Identify which cell holds the provided text, then report its (X, Y) central coordinate. 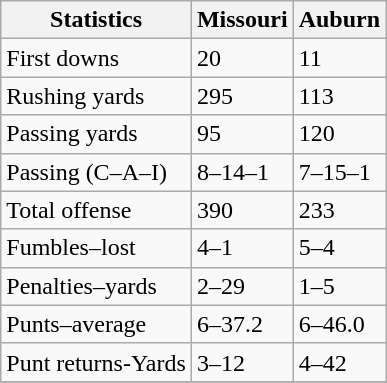
2–29 (242, 286)
295 (242, 96)
4–1 (242, 248)
5–4 (339, 248)
6–37.2 (242, 324)
Auburn (339, 20)
Penalties–yards (96, 286)
Missouri (242, 20)
7–15–1 (339, 172)
Fumbles–lost (96, 248)
95 (242, 134)
1–5 (339, 286)
Passing yards (96, 134)
6–46.0 (339, 324)
3–12 (242, 362)
Punt returns-Yards (96, 362)
Punts–average (96, 324)
8–14–1 (242, 172)
Rushing yards (96, 96)
233 (339, 210)
11 (339, 58)
113 (339, 96)
Passing (C–A–I) (96, 172)
390 (242, 210)
120 (339, 134)
4–42 (339, 362)
First downs (96, 58)
Statistics (96, 20)
Total offense (96, 210)
20 (242, 58)
